Pinpoint the cell where the given text exists, returning its [X, Y] midpoint coordinate. 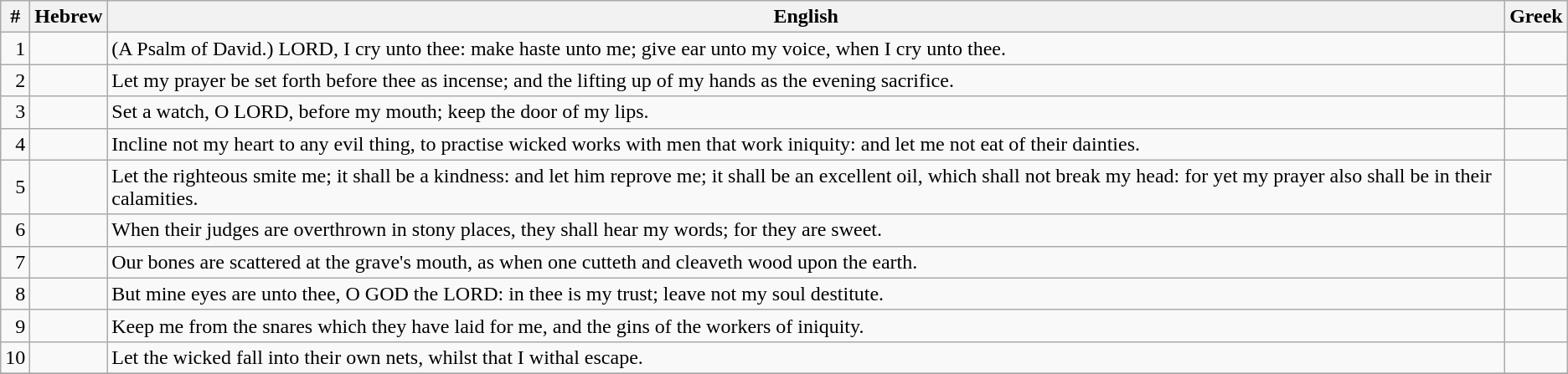
English [806, 17]
5 [15, 187]
4 [15, 144]
3 [15, 112]
(A Psalm of David.) LORD, I cry unto thee: make haste unto me; give ear unto my voice, when I cry unto thee. [806, 49]
Keep me from the snares which they have laid for me, and the gins of the workers of iniquity. [806, 325]
6 [15, 230]
2 [15, 80]
Hebrew [69, 17]
9 [15, 325]
Let the wicked fall into their own nets, whilst that I withal escape. [806, 357]
10 [15, 357]
Incline not my heart to any evil thing, to practise wicked works with men that work iniquity: and let me not eat of their dainties. [806, 144]
When their judges are overthrown in stony places, they shall hear my words; for they are sweet. [806, 230]
But mine eyes are unto thee, O GOD the LORD: in thee is my trust; leave not my soul destitute. [806, 294]
Set a watch, O LORD, before my mouth; keep the door of my lips. [806, 112]
7 [15, 262]
Let my prayer be set forth before thee as incense; and the lifting up of my hands as the evening sacrifice. [806, 80]
Our bones are scattered at the grave's mouth, as when one cutteth and cleaveth wood upon the earth. [806, 262]
1 [15, 49]
# [15, 17]
Greek [1536, 17]
8 [15, 294]
